For the text-containing cell, return its midpoint in [X, Y] coordinate format. 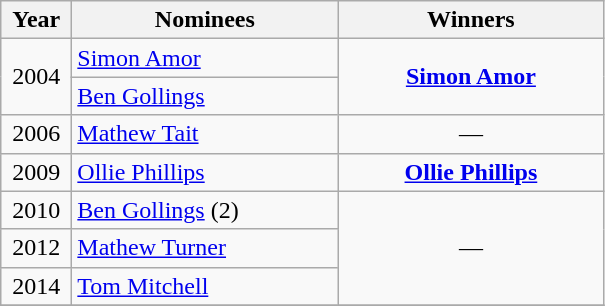
2009 [36, 172]
2014 [36, 286]
Winners [471, 20]
Ben Gollings (2) [205, 210]
Mathew Turner [205, 248]
Tom Mitchell [205, 286]
2010 [36, 210]
2004 [36, 77]
2006 [36, 134]
Mathew Tait [205, 134]
Ben Gollings [205, 96]
Year [36, 20]
Nominees [205, 20]
2012 [36, 248]
